Detect which cell encompasses the target text, then output its (x, y) center coordinate. 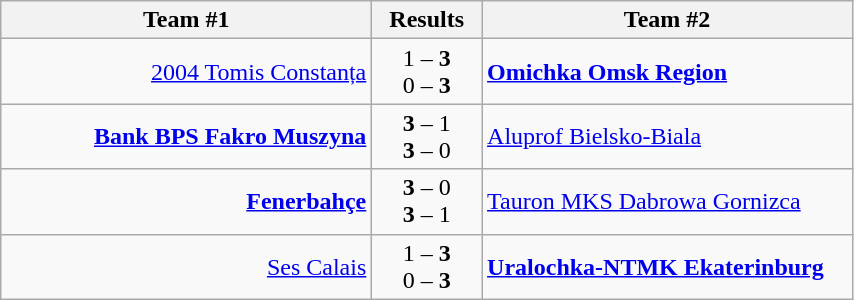
Omichka Omsk Region (668, 72)
Ses Calais (186, 266)
3 – 0 3 – 1 (427, 202)
Bank BPS Fakro Muszyna (186, 136)
Results (427, 20)
Aluprof Bielsko-Biala (668, 136)
Team #2 (668, 20)
Tauron MKS Dabrowa Gornizca (668, 202)
2004 Tomis Constanța (186, 72)
Fenerbahçe (186, 202)
Uralochka-NTMK Ekaterinburg (668, 266)
3 – 1 3 – 0 (427, 136)
Team #1 (186, 20)
